Extract the (x, y) coordinate from the center of the cell holding the provided text.  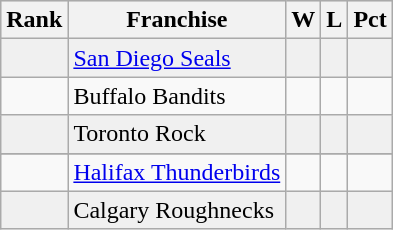
Toronto Rock (177, 134)
Calgary Roughnecks (177, 210)
Franchise (177, 20)
San Diego Seals (177, 58)
W (304, 20)
L (334, 20)
Halifax Thunderbirds (177, 172)
Rank (34, 20)
Pct (370, 20)
Buffalo Bandits (177, 96)
